For the text-containing cell, return its midpoint in [x, y] coordinate format. 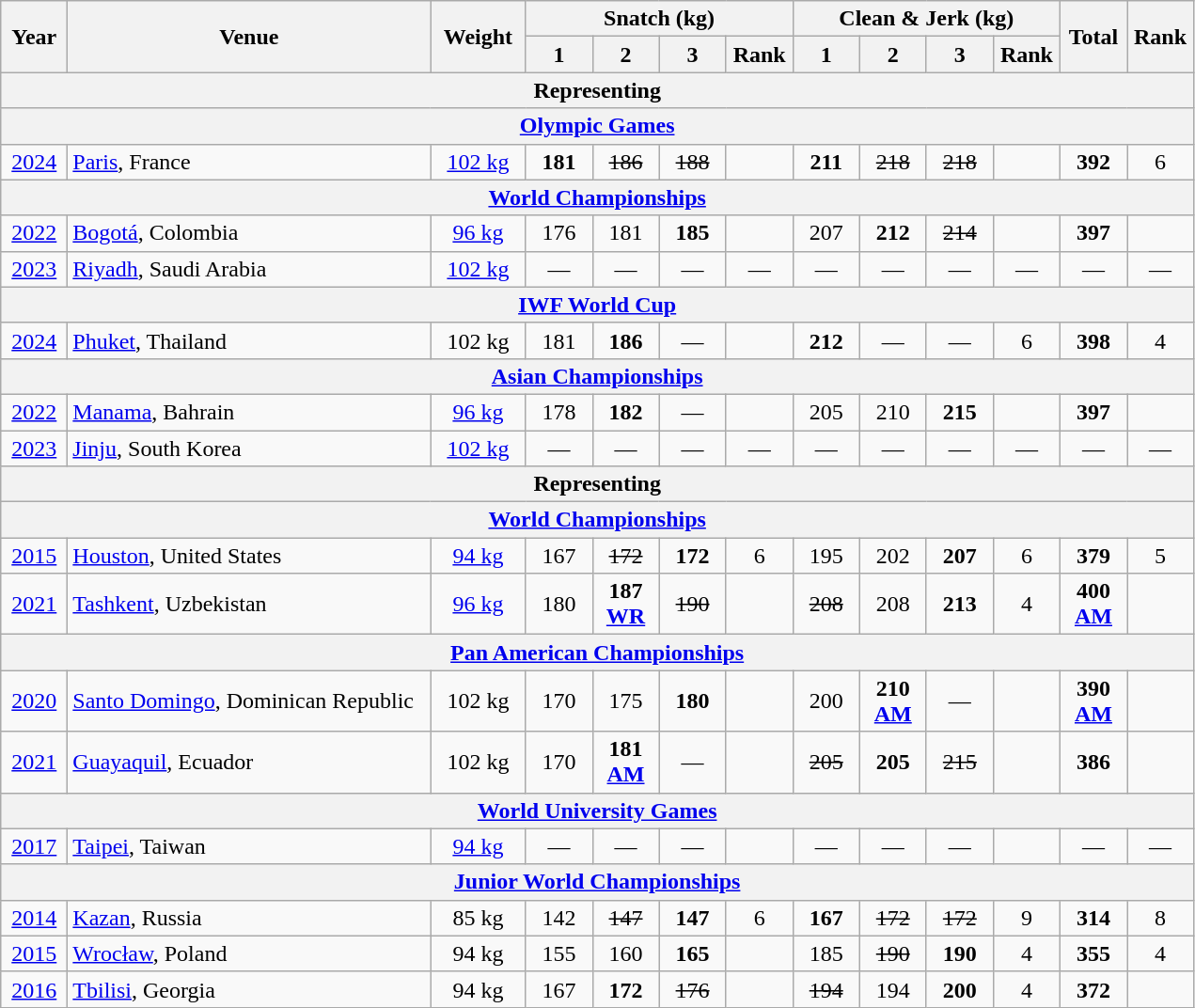
Clean & Jerk (kg) [926, 19]
400 AM [1093, 604]
Taipei, Taiwan [249, 846]
Santo Domingo, Dominican Republic [249, 701]
Wrocław, Poland [249, 953]
211 [825, 162]
187 WR [626, 604]
386 [1093, 762]
379 [1093, 556]
Guayaquil, Ecuador [249, 762]
Asian Championships [598, 376]
Year [34, 37]
155 [558, 953]
314 [1093, 918]
165 [692, 953]
Kazan, Russia [249, 918]
202 [893, 556]
Bogotá, Colombia [249, 233]
Snatch (kg) [659, 19]
Paris, France [249, 162]
398 [1093, 340]
Phuket, Thailand [249, 340]
Manama, Bahrain [249, 412]
Jinju, South Korea [249, 449]
2020 [34, 701]
178 [558, 412]
214 [959, 233]
175 [626, 701]
160 [626, 953]
142 [558, 918]
210 [893, 412]
Weight [478, 37]
8 [1160, 918]
Houston, United States [249, 556]
390 AM [1093, 701]
188 [692, 162]
Riyadh, Saudi Arabia [249, 269]
World University Games [598, 811]
Total [1093, 37]
2017 [34, 846]
355 [1093, 953]
Olympic Games [598, 126]
181 AM [626, 762]
392 [1093, 162]
Pan American Championships [598, 653]
85 kg [478, 918]
5 [1160, 556]
2014 [34, 918]
372 [1093, 989]
195 [825, 556]
Venue [249, 37]
Junior World Championships [598, 882]
2016 [34, 989]
IWF World Cup [598, 305]
210 AM [893, 701]
182 [626, 412]
9 [1027, 918]
213 [959, 604]
Tbilisi, Georgia [249, 989]
Tashkent, Uzbekistan [249, 604]
